Output the [x, y] coordinate of the center of the cell containing the given text.  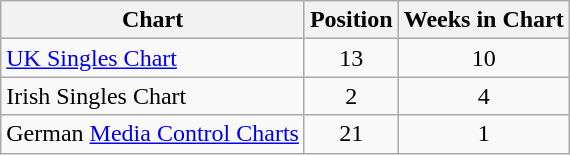
21 [351, 134]
1 [484, 134]
Weeks in Chart [484, 20]
4 [484, 96]
10 [484, 58]
UK Singles Chart [153, 58]
Irish Singles Chart [153, 96]
Chart [153, 20]
2 [351, 96]
13 [351, 58]
Position [351, 20]
German Media Control Charts [153, 134]
